Search for the cell housing the specified text and yield its [x, y] center coordinate. 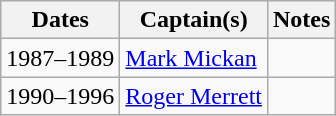
Notes [301, 20]
Dates [60, 20]
Mark Mickan [194, 58]
1987–1989 [60, 58]
Captain(s) [194, 20]
1990–1996 [60, 96]
Roger Merrett [194, 96]
